Provide the (x, y) coordinate of the cell's center where the given text is located.  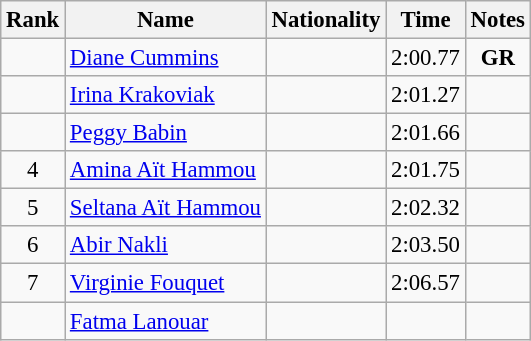
4 (33, 170)
Abir Nakli (166, 245)
Notes (498, 20)
2:06.57 (426, 283)
Fatma Lanouar (166, 321)
2:01.27 (426, 95)
Seltana Aït Hammou (166, 208)
2:00.77 (426, 58)
6 (33, 245)
2:03.50 (426, 245)
Virginie Fouquet (166, 283)
Time (426, 20)
Peggy Babin (166, 133)
2:01.66 (426, 133)
Name (166, 20)
Nationality (326, 20)
Diane Cummins (166, 58)
2:02.32 (426, 208)
GR (498, 58)
Amina Aït Hammou (166, 170)
5 (33, 208)
Irina Krakoviak (166, 95)
Rank (33, 20)
7 (33, 283)
2:01.75 (426, 170)
